Return the [X, Y] coordinate for the center point of the cell that contains the specified text.  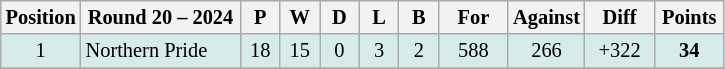
266 [546, 51]
34 [689, 51]
Against [546, 17]
D [340, 17]
B [419, 17]
1 [41, 51]
Points [689, 17]
+322 [620, 51]
3 [379, 51]
15 [300, 51]
588 [474, 51]
0 [340, 51]
Position [41, 17]
Northern Pride [161, 51]
P [260, 17]
Round 20 – 2024 [161, 17]
For [474, 17]
2 [419, 51]
L [379, 17]
18 [260, 51]
Diff [620, 17]
W [300, 17]
